Extract the (X, Y) coordinate from the center of the cell holding the provided text.  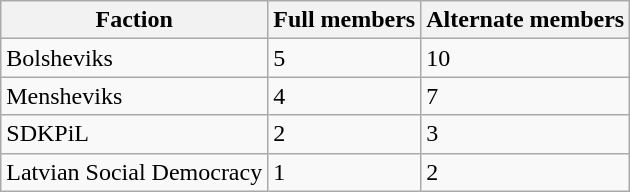
1 (344, 172)
Bolsheviks (134, 58)
10 (526, 58)
Mensheviks (134, 96)
5 (344, 58)
Latvian Social Democracy (134, 172)
7 (526, 96)
Faction (134, 20)
SDKPiL (134, 134)
Full members (344, 20)
3 (526, 134)
Alternate members (526, 20)
4 (344, 96)
